Extract the (X, Y) coordinate from the center of the cell holding the provided text.  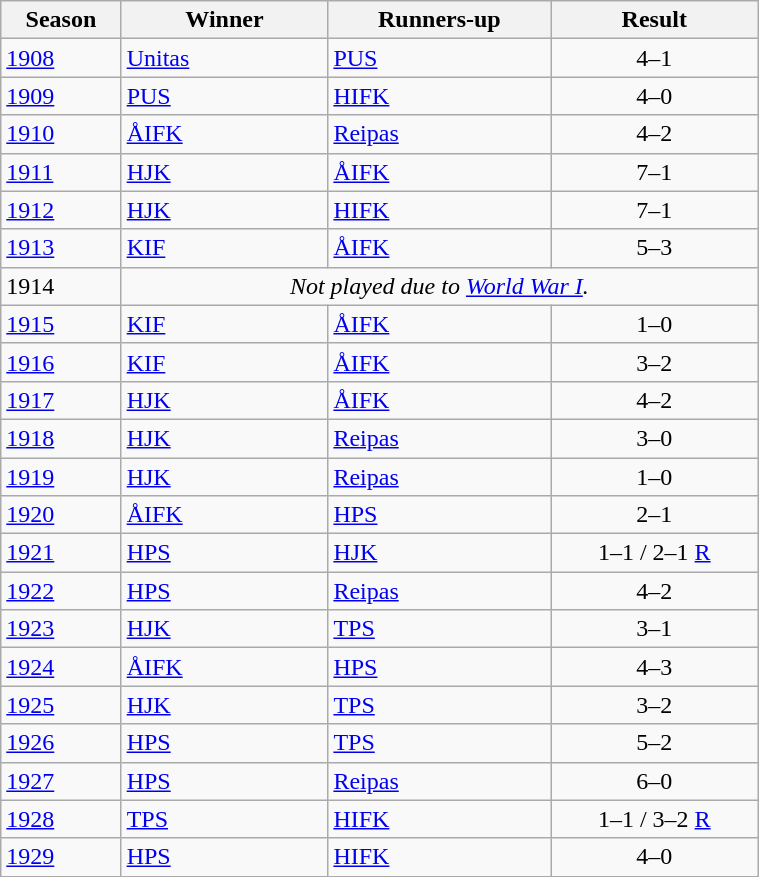
Winner (224, 20)
Runners-up (440, 20)
1915 (61, 324)
1919 (61, 477)
1918 (61, 438)
1909 (61, 96)
1928 (61, 819)
1912 (61, 210)
3–0 (654, 438)
Result (654, 20)
1921 (61, 553)
1910 (61, 134)
Season (61, 20)
1926 (61, 743)
1–1 / 3–2 R (654, 819)
4–1 (654, 58)
1–1 / 2–1 R (654, 553)
5–2 (654, 743)
4–3 (654, 667)
1924 (61, 667)
6–0 (654, 781)
2–1 (654, 515)
3–1 (654, 629)
1929 (61, 857)
5–3 (654, 248)
1927 (61, 781)
1923 (61, 629)
1916 (61, 362)
1920 (61, 515)
1913 (61, 248)
1917 (61, 400)
1908 (61, 58)
1922 (61, 591)
1925 (61, 705)
1914 (61, 286)
1911 (61, 172)
Not played due to World War I. (440, 286)
Unitas (224, 58)
